Determine the [x, y] coordinate at the center of the cell enclosing the given text.  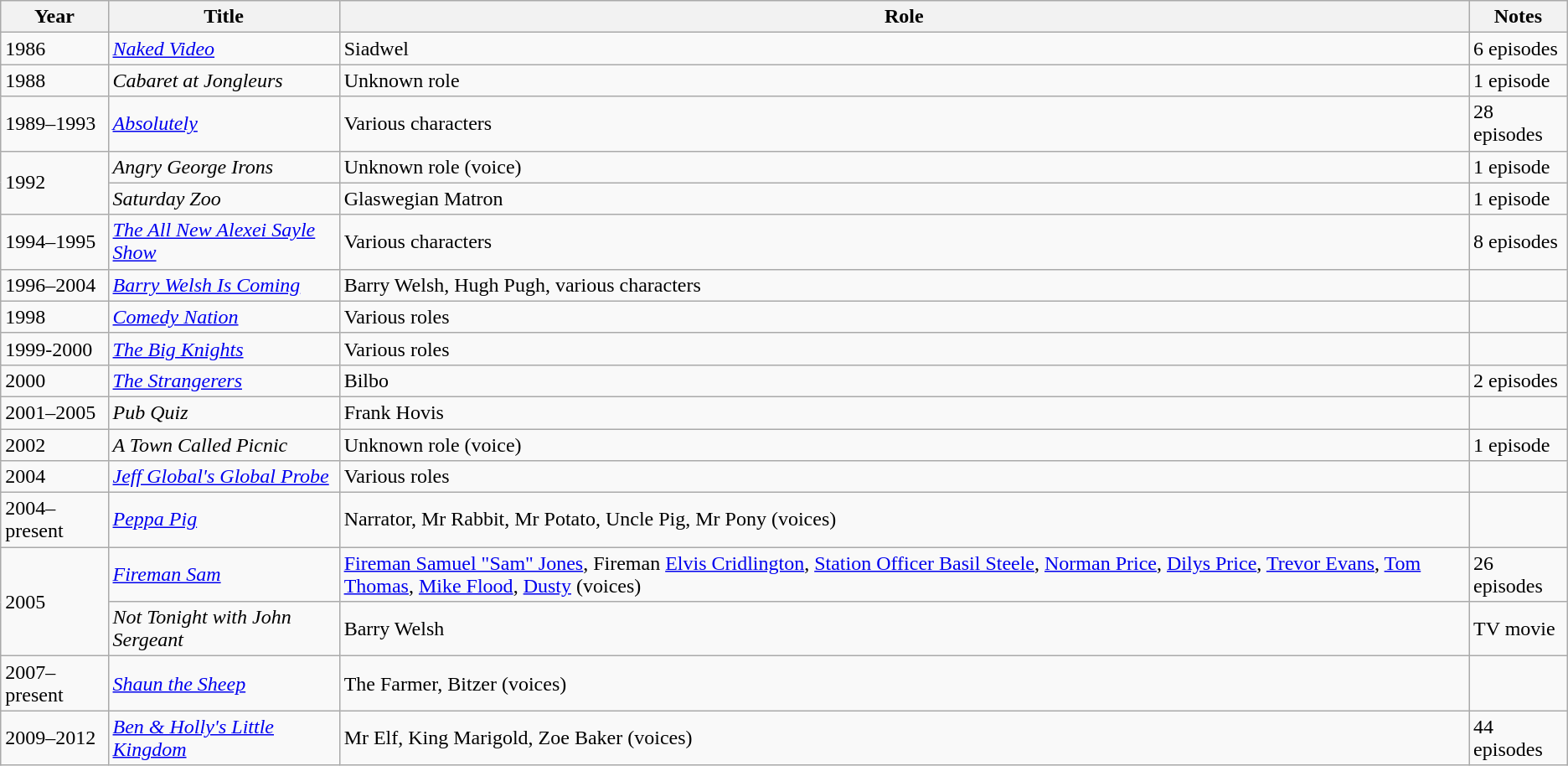
6 episodes [1519, 49]
Notes [1519, 17]
Naked Video [224, 49]
The Farmer, Bitzer (voices) [904, 684]
Narrator, Mr Rabbit, Mr Potato, Uncle Pig, Mr Pony (voices) [904, 520]
1998 [54, 317]
2002 [54, 445]
Barry Welsh [904, 629]
1992 [54, 183]
2004–present [54, 520]
The All New Alexei Sayle Show [224, 241]
1999-2000 [54, 349]
Year [54, 17]
Title [224, 17]
44 episodes [1519, 738]
Barry Welsh Is Coming [224, 285]
1986 [54, 49]
Fireman Sam [224, 575]
2004 [54, 477]
Not Tonight with John Sergeant [224, 629]
1996–2004 [54, 285]
Ben & Holly's Little Kingdom [224, 738]
Unknown role [904, 80]
2007–present [54, 684]
Siadwel [904, 49]
8 episodes [1519, 241]
Saturday Zoo [224, 199]
2000 [54, 380]
A Town Called Picnic [224, 445]
26 episodes [1519, 575]
1994–1995 [54, 241]
Pub Quiz [224, 412]
28 episodes [1519, 124]
2001–2005 [54, 412]
Mr Elf, King Marigold, Zoe Baker (voices) [904, 738]
Frank Hovis [904, 412]
2 episodes [1519, 380]
2009–2012 [54, 738]
1988 [54, 80]
Peppa Pig [224, 520]
TV movie [1519, 629]
Absolutely [224, 124]
The Big Knights [224, 349]
Cabaret at Jongleurs [224, 80]
Shaun the Sheep [224, 684]
The Strangerers [224, 380]
Glaswegian Matron [904, 199]
Role [904, 17]
1989–1993 [54, 124]
Barry Welsh, Hugh Pugh, various characters [904, 285]
Bilbo [904, 380]
2005 [54, 602]
Comedy Nation [224, 317]
Angry George Irons [224, 167]
Jeff Global's Global Probe [224, 477]
